Capture the cell that displays the provided text and extract its (x, y) central coordinate. 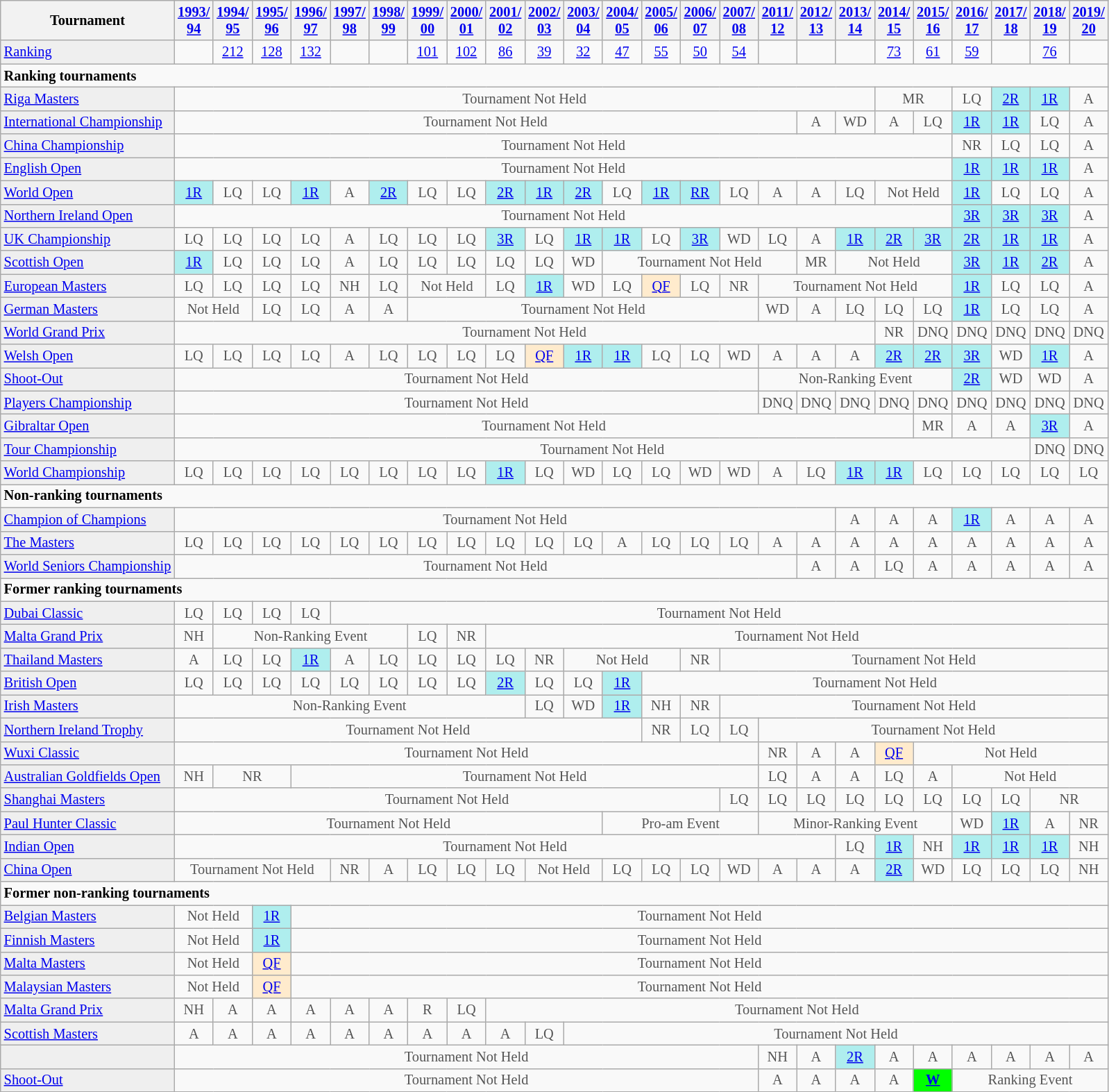
W (933, 1080)
Paul Hunter Classic (87, 823)
Malta Masters (87, 964)
2018/19 (1049, 20)
China Open (87, 870)
RR (700, 192)
2013/14 (855, 20)
55 (661, 52)
China Championship (87, 146)
Shanghai Masters (87, 800)
UK Championship (87, 239)
2004/05 (622, 20)
Champion of Champions (87, 519)
Northern Ireland Trophy (87, 730)
47 (622, 52)
Scottish Masters (87, 1034)
73 (894, 52)
86 (505, 52)
Indian Open (87, 846)
2007/08 (739, 20)
Dubai Classic (87, 613)
British Open (87, 683)
2000/01 (466, 20)
2017/18 (1010, 20)
Irish Masters (87, 706)
World Championship (87, 473)
Malaysian Masters (87, 986)
2019/20 (1089, 20)
Scottish Open (87, 262)
Finnish Masters (87, 940)
European Masters (87, 286)
Australian Goldfields Open (87, 776)
2001/02 (505, 20)
World Seniors Championship (87, 566)
Wuxi Classic (87, 753)
Ranking (87, 52)
54 (739, 52)
61 (933, 52)
International Championship (87, 122)
39 (544, 52)
76 (1049, 52)
English Open (87, 169)
2014/15 (894, 20)
2003/04 (583, 20)
2006/07 (700, 20)
Belgian Masters (87, 916)
World Grand Prix (87, 333)
2012/13 (816, 20)
World Open (87, 192)
59 (972, 52)
Tour Championship (87, 449)
Pro-am Event (680, 823)
Northern Ireland Open (87, 216)
Ranking Event (1030, 1080)
1998/99 (389, 20)
1993/94 (194, 20)
Former non-ranking tournaments (554, 893)
2002/03 (544, 20)
Non-ranking tournaments (554, 496)
101 (427, 52)
1997/98 (350, 20)
2016/17 (972, 20)
1995/96 (271, 20)
132 (311, 52)
1996/97 (311, 20)
Former ranking tournaments (554, 589)
32 (583, 52)
102 (466, 52)
R (427, 1010)
Ranking tournaments (554, 76)
50 (700, 52)
Players Championship (87, 403)
1999/00 (427, 20)
2015/16 (933, 20)
2005/06 (661, 20)
Riga Masters (87, 99)
212 (232, 52)
German Masters (87, 309)
Gibraltar Open (87, 426)
The Masters (87, 543)
2011/12 (777, 20)
Welsh Open (87, 356)
1994/95 (232, 20)
Tournament (87, 20)
128 (271, 52)
Minor-Ranking Event (855, 823)
Thailand Masters (87, 660)
